Determine the (x, y) coordinate at the center of the cell enclosing the given text.  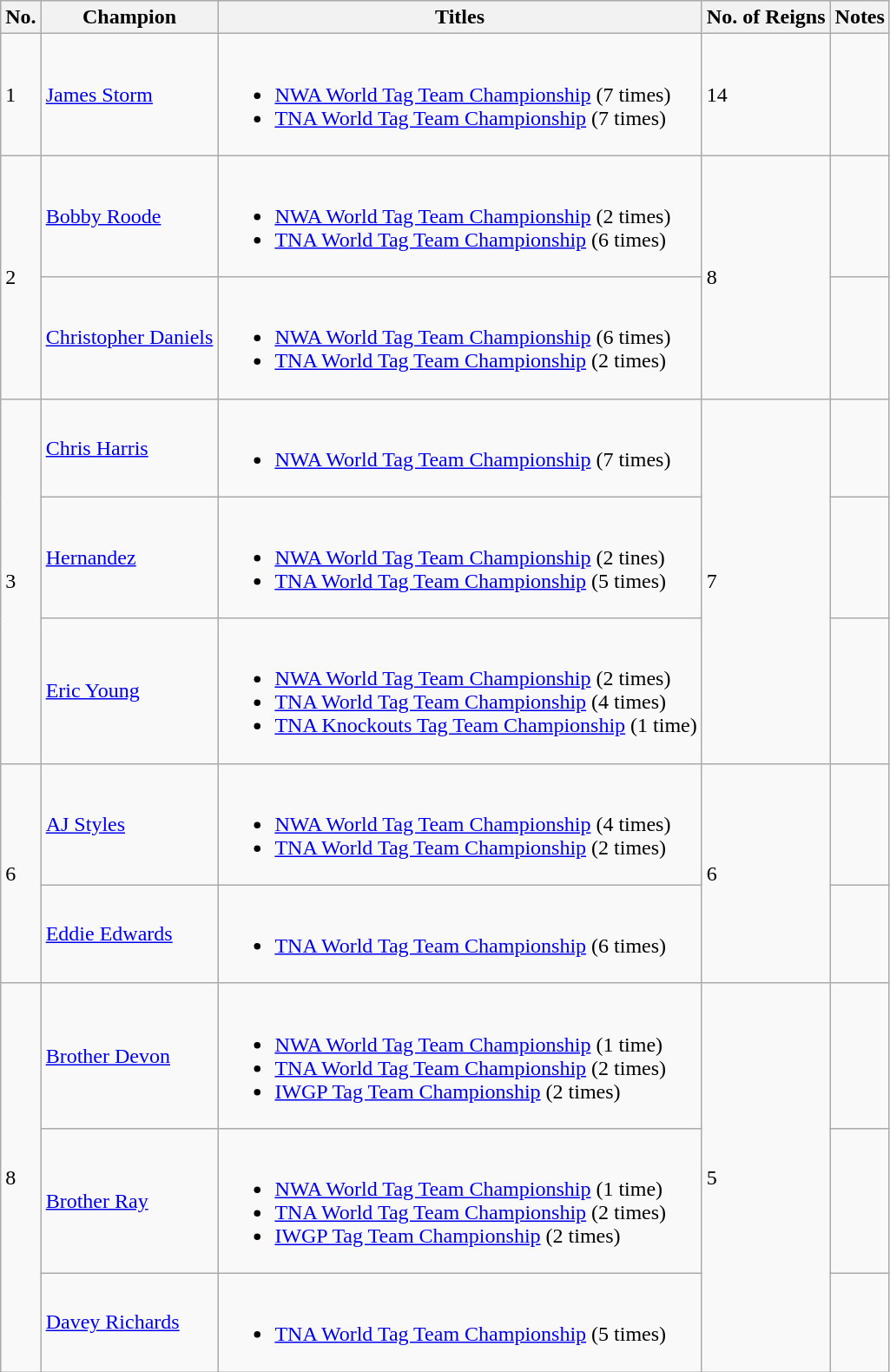
Brother Ray (129, 1200)
14 (766, 95)
3 (21, 581)
2 (21, 277)
Brother Devon (129, 1056)
7 (766, 581)
AJ Styles (129, 824)
Eddie Edwards (129, 934)
NWA World Tag Team Championship (2 times)TNA World Tag Team Championship (6 times) (460, 216)
Notes (860, 17)
No. (21, 17)
Champion (129, 17)
NWA World Tag Team Championship (2 tines)TNA World Tag Team Championship (5 times) (460, 557)
Christopher Daniels (129, 338)
Bobby Roode (129, 216)
NWA World Tag Team Championship (4 times)TNA World Tag Team Championship (2 times) (460, 824)
NWA World Tag Team Championship (7 times)TNA World Tag Team Championship (7 times) (460, 95)
1 (21, 95)
TNA World Tag Team Championship (6 times) (460, 934)
James Storm (129, 95)
Hernandez (129, 557)
Chris Harris (129, 448)
5 (766, 1177)
NWA World Tag Team Championship (2 times)TNA World Tag Team Championship (4 times)TNA Knockouts Tag Team Championship (1 time) (460, 691)
Davey Richards (129, 1322)
Titles (460, 17)
No. of Reigns (766, 17)
Eric Young (129, 691)
NWA World Tag Team Championship (6 times)TNA World Tag Team Championship (2 times) (460, 338)
TNA World Tag Team Championship (5 times) (460, 1322)
NWA World Tag Team Championship (7 times) (460, 448)
